Identify which cell holds the provided text, then report its (X, Y) central coordinate. 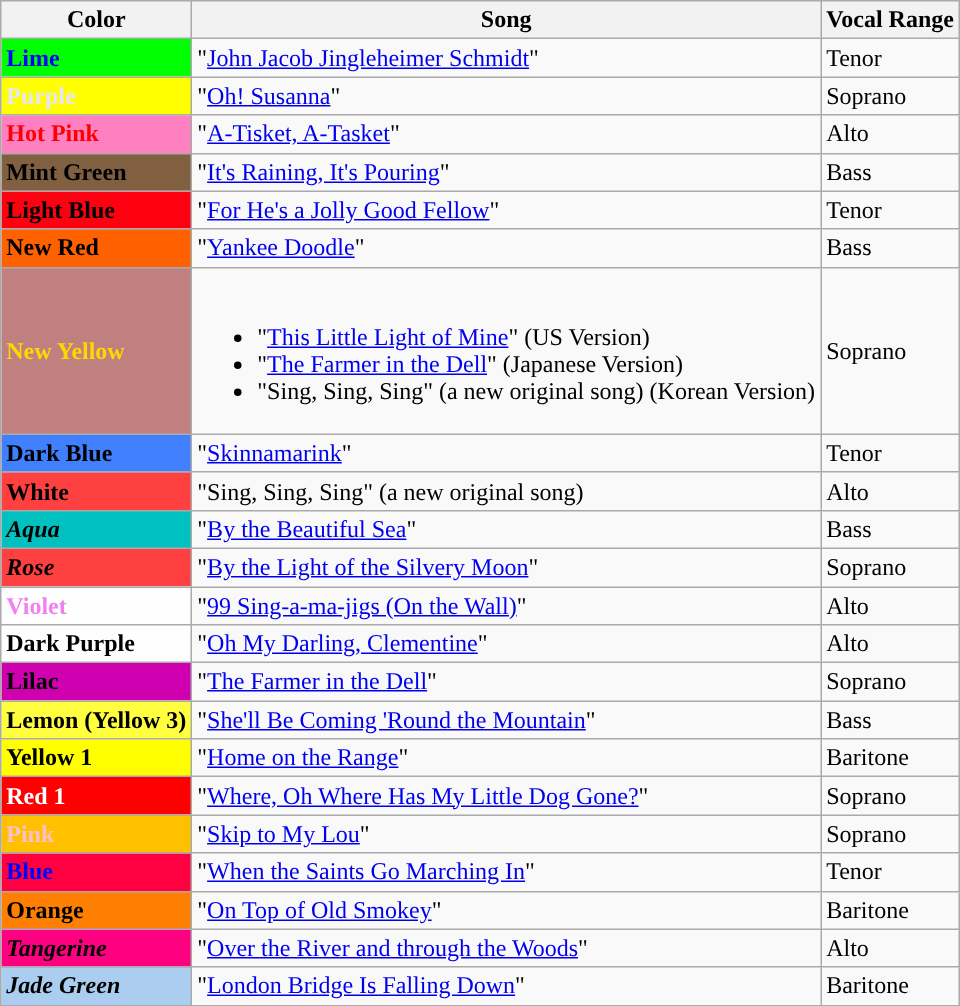
Lime (96, 58)
Vocal Range (890, 20)
Dark Purple (96, 644)
"London Bridge Is Falling Down" (506, 986)
"John Jacob Jingleheimer Schmidt" (506, 58)
Song (506, 20)
Light Blue (96, 210)
Purple (96, 96)
"When the Saints Go Marching In" (506, 872)
"She'll Be Coming 'Round the Mountain" (506, 720)
"Yankee Doodle" (506, 248)
"The Farmer in the Dell" (506, 682)
"It's Raining, It's Pouring" (506, 172)
Mint Green (96, 172)
Hot Pink (96, 134)
Dark Blue (96, 453)
Lilac (96, 682)
"Skinnamarink" (506, 453)
Jade Green (96, 986)
Rose (96, 567)
"For He's a Jolly Good Fellow" (506, 210)
"A-Tisket, A-Tasket" (506, 134)
"Over the River and through the Woods" (506, 948)
New Yellow (96, 350)
"Skip to My Lou" (506, 834)
"Where, Oh Where Has My Little Dog Gone?" (506, 796)
"Sing, Sing, Sing" (a new original song) (506, 491)
Blue (96, 872)
"99 Sing-a-ma-jigs (On the Wall)" (506, 605)
Color (96, 20)
Aqua (96, 529)
"Home on the Range" (506, 758)
Red 1 (96, 796)
Pink (96, 834)
Yellow 1 (96, 758)
New Red (96, 248)
"On Top of Old Smokey" (506, 910)
"Oh! Susanna" (506, 96)
White (96, 491)
Lemon (Yellow 3) (96, 720)
"This Little Light of Mine" (US Version)"The Farmer in the Dell" (Japanese Version)"Sing, Sing, Sing" (a new original song) (Korean Version) (506, 350)
"By the Light of the Silvery Moon" (506, 567)
Orange (96, 910)
"By the Beautiful Sea" (506, 529)
"Oh My Darling, Clementine" (506, 644)
Violet (96, 605)
Tangerine (96, 948)
